Detect which cell encompasses the target text, then output its (X, Y) center coordinate. 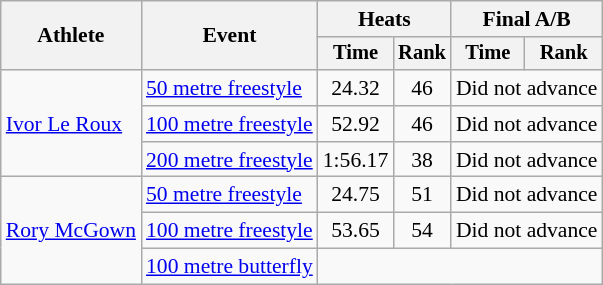
38 (422, 160)
1:56.17 (356, 160)
Athlete (71, 36)
Event (230, 36)
Ivor Le Roux (71, 124)
51 (422, 195)
54 (422, 231)
200 metre freestyle (230, 160)
52.92 (356, 124)
Final A/B (527, 19)
Heats (384, 19)
100 metre butterfly (230, 267)
Rory McGown (71, 230)
24.75 (356, 195)
53.65 (356, 231)
24.32 (356, 88)
